Extract the (x, y) coordinate from the center of the cell holding the provided text.  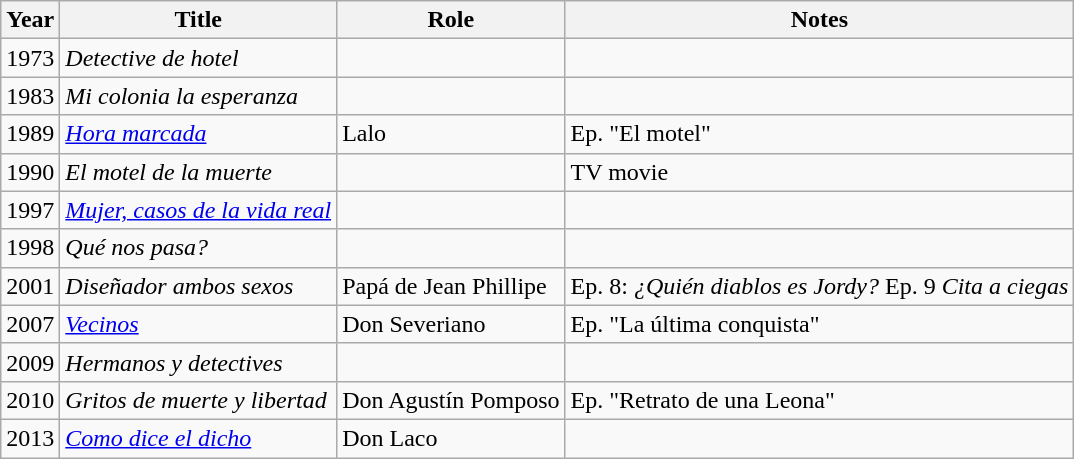
Mujer, casos de la vida real (198, 210)
1983 (30, 96)
Como dice el dicho (198, 438)
Diseñador ambos sexos (198, 286)
Lalo (451, 134)
2013 (30, 438)
Ep. "El motel" (820, 134)
1990 (30, 172)
Notes (820, 20)
2009 (30, 362)
Hermanos y detectives (198, 362)
1973 (30, 58)
1998 (30, 248)
2001 (30, 286)
2010 (30, 400)
TV movie (820, 172)
Papá de Jean Phillipe (451, 286)
1997 (30, 210)
Year (30, 20)
Don Severiano (451, 324)
Role (451, 20)
Ep. 8: ¿Quién diablos es Jordy? Ep. 9 Cita a ciegas (820, 286)
Vecinos (198, 324)
2007 (30, 324)
El motel de la muerte (198, 172)
Ep. "Retrato de una Leona" (820, 400)
Detective de hotel (198, 58)
Gritos de muerte y libertad (198, 400)
Hora marcada (198, 134)
Qué nos pasa? (198, 248)
Title (198, 20)
Don Laco (451, 438)
Don Agustín Pomposo (451, 400)
Mi colonia la esperanza (198, 96)
1989 (30, 134)
Ep. "La última conquista" (820, 324)
